Detect which cell encompasses the target text, then output its [X, Y] center coordinate. 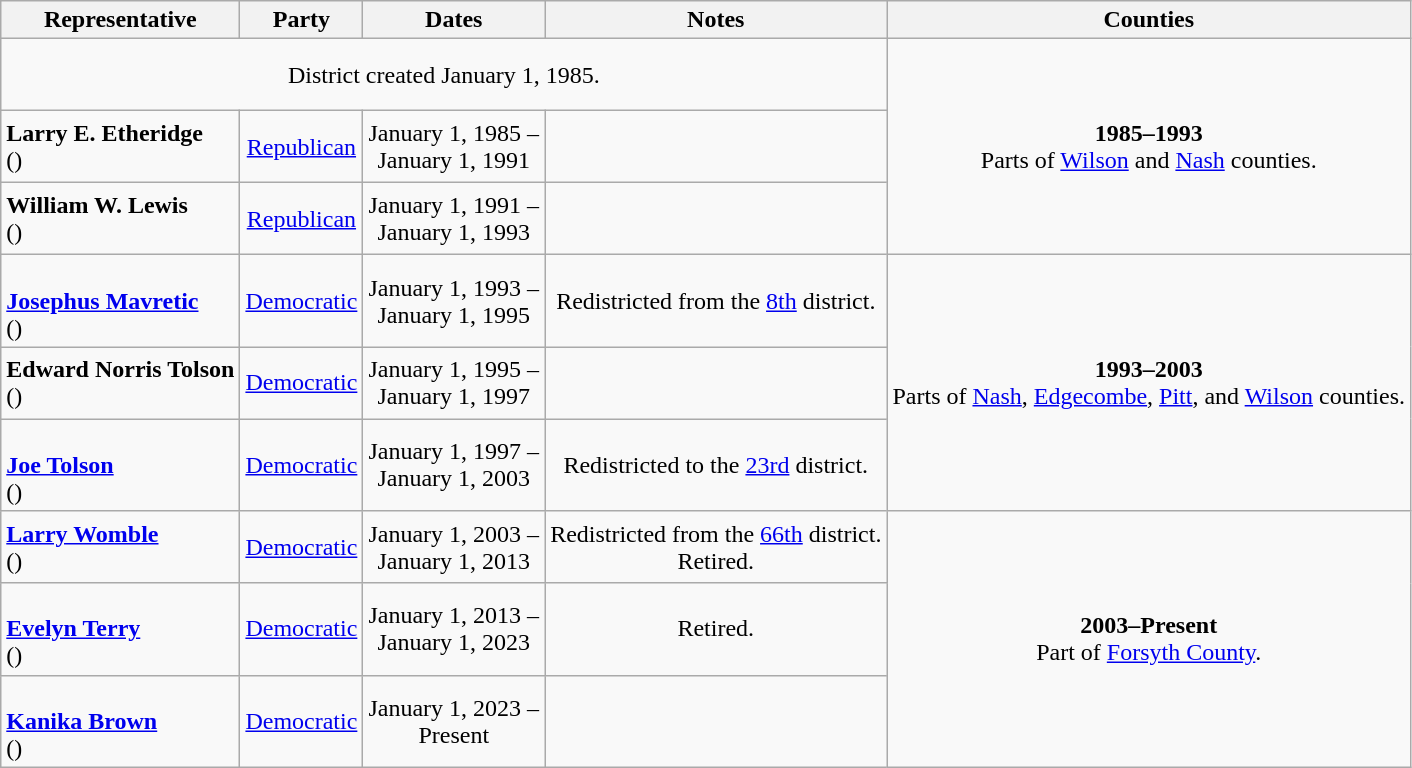
Representative [120, 20]
Party [302, 20]
January 1, 1993 – January 1, 1995 [454, 301]
Evelyn Terry() [120, 629]
Edward Norris Tolson() [120, 383]
January 1, 2013 – January 1, 2023 [454, 629]
Redistricted to the 23rd district. [716, 465]
Dates [454, 20]
Kanika Brown() [120, 721]
1993–2003 Parts of Nash, Edgecombe, Pitt, and Wilson counties. [1149, 383]
Notes [716, 20]
2003–Present Part of Forsyth County. [1149, 639]
Joe Tolson() [120, 465]
Redistricted from the 8th district. [716, 301]
Redistricted from the 66th district. Retired. [716, 547]
January 1, 1991 – January 1, 1993 [454, 219]
Larry E. Etheridge() [120, 147]
Retired. [716, 629]
1985–1993 Parts of Wilson and Nash counties. [1149, 147]
January 1, 1985 – January 1, 1991 [454, 147]
District created January 1, 1985. [444, 75]
Josephus Mavretic() [120, 301]
January 1, 2023 – Present [454, 721]
January 1, 1997 – January 1, 2003 [454, 465]
January 1, 2003 – January 1, 2013 [454, 547]
Counties [1149, 20]
January 1, 1995 – January 1, 1997 [454, 383]
Larry Womble() [120, 547]
William W. Lewis() [120, 219]
